Return the (X, Y) coordinate for the center point of the cell that contains the specified text.  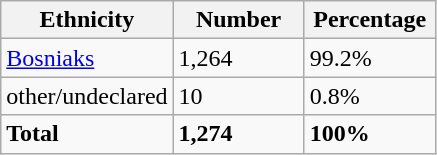
Number (238, 20)
Ethnicity (87, 20)
99.2% (370, 58)
1,264 (238, 58)
Bosniaks (87, 58)
100% (370, 134)
10 (238, 96)
Percentage (370, 20)
other/undeclared (87, 96)
Total (87, 134)
1,274 (238, 134)
0.8% (370, 96)
